Pinpoint the cell where the given text exists, returning its [X, Y] midpoint coordinate. 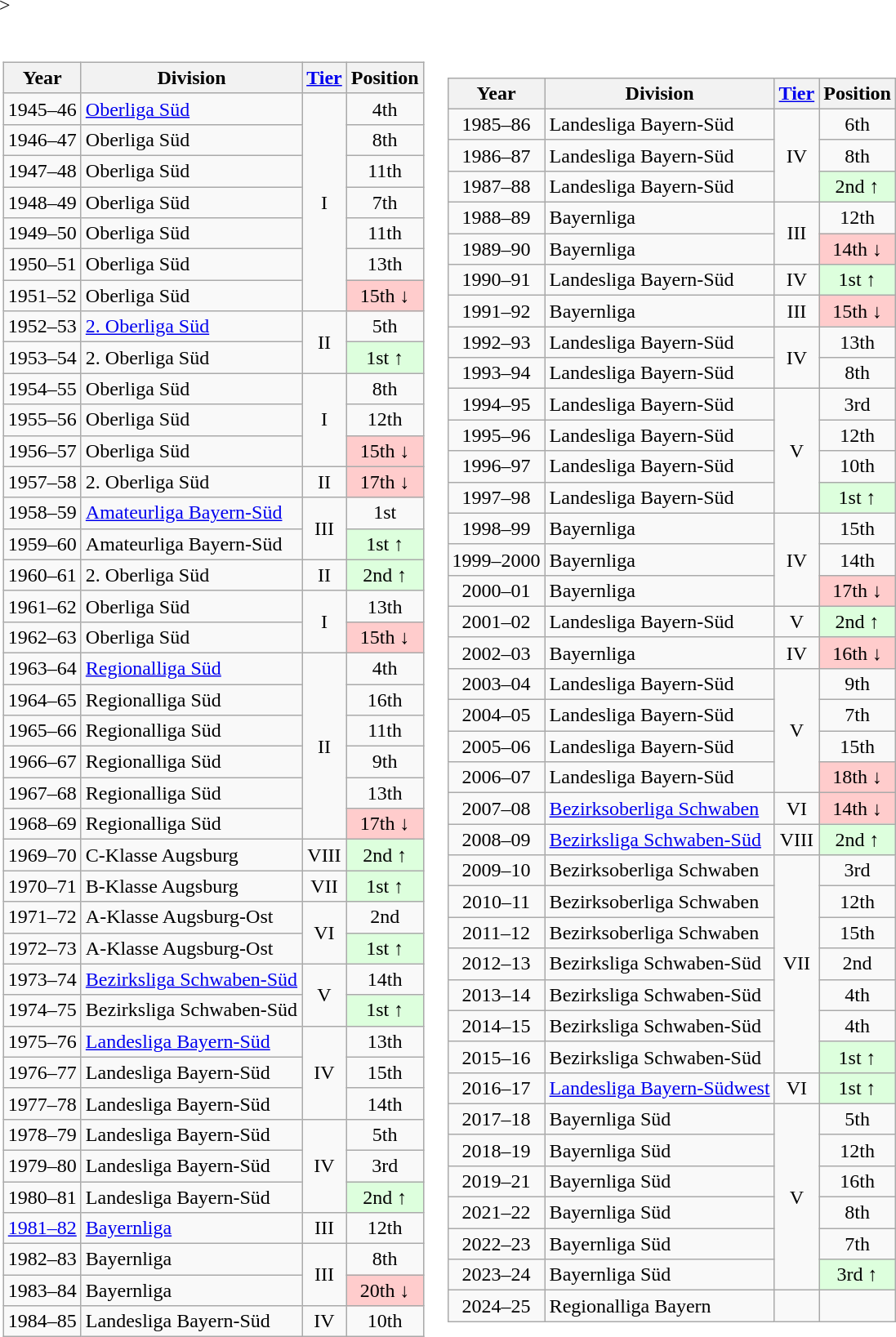
1945–46 [42, 109]
1947–48 [42, 171]
1964–65 [42, 700]
1965–66 [42, 731]
1977–78 [42, 1103]
1974–75 [42, 1010]
Landesliga Bayern-Südwest [660, 1088]
3rd ↑ [858, 1275]
1981–82 [42, 1228]
1946–47 [42, 140]
2023–24 [497, 1275]
1949–50 [42, 234]
2016–17 [497, 1088]
1990–91 [497, 280]
1st [385, 513]
2005–06 [497, 746]
2011–12 [497, 933]
1980–81 [42, 1197]
1960–61 [42, 575]
1948–49 [42, 202]
1994–95 [497, 404]
2002–03 [497, 653]
1963–64 [42, 668]
16th ↓ [858, 653]
B-Klasse Augsburg [191, 886]
1969–70 [42, 855]
2000–01 [497, 591]
1953–54 [42, 358]
1954–55 [42, 389]
1978–79 [42, 1134]
2022–23 [497, 1244]
1987–88 [497, 186]
1999–2000 [497, 559]
1983–84 [42, 1290]
2013–14 [497, 995]
2008–09 [497, 840]
C-Klasse Augsburg [191, 855]
1958–59 [42, 513]
1970–71 [42, 886]
1961–62 [42, 606]
1986–87 [497, 155]
2009–10 [497, 871]
6th [858, 124]
Regionalliga Bayern [660, 1306]
2007–08 [497, 809]
2010–11 [497, 902]
1950–51 [42, 265]
1988–89 [497, 218]
1992–93 [497, 342]
1989–90 [497, 249]
2024–25 [497, 1306]
2017–18 [497, 1119]
1967–68 [42, 793]
2003–04 [497, 684]
1985–86 [497, 124]
2001–02 [497, 622]
1995–96 [497, 435]
1955–56 [42, 420]
1972–73 [42, 948]
1996–97 [497, 466]
1984–85 [42, 1321]
1951–52 [42, 296]
1971–72 [42, 917]
1962–63 [42, 637]
1979–80 [42, 1165]
1991–92 [497, 311]
2015–16 [497, 1057]
18th ↓ [858, 778]
1975–76 [42, 1041]
1998–99 [497, 528]
1968–69 [42, 824]
1966–67 [42, 762]
2014–15 [497, 1026]
2012–13 [497, 964]
2018–19 [497, 1150]
1993–94 [497, 373]
20th ↓ [385, 1290]
2019–21 [497, 1181]
1959–60 [42, 544]
1982–83 [42, 1259]
1973–74 [42, 979]
1957–58 [42, 482]
2021–22 [497, 1213]
2006–07 [497, 778]
1976–77 [42, 1072]
2004–05 [497, 715]
1952–53 [42, 327]
1956–57 [42, 451]
1997–98 [497, 497]
